Provide the [x, y] coordinate of the cell's center where the given text is located.  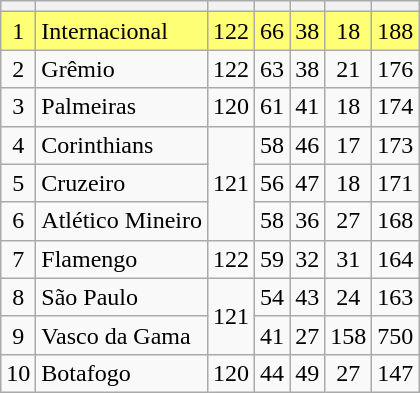
59 [272, 259]
2 [18, 69]
Atlético Mineiro [122, 221]
Grêmio [122, 69]
168 [396, 221]
171 [396, 183]
7 [18, 259]
54 [272, 297]
Botafogo [122, 373]
147 [396, 373]
3 [18, 107]
158 [348, 335]
750 [396, 335]
Corinthians [122, 145]
6 [18, 221]
173 [396, 145]
61 [272, 107]
1 [18, 31]
5 [18, 183]
Flamengo [122, 259]
17 [348, 145]
164 [396, 259]
66 [272, 31]
31 [348, 259]
49 [308, 373]
47 [308, 183]
Cruzeiro [122, 183]
Palmeiras [122, 107]
63 [272, 69]
176 [396, 69]
São Paulo [122, 297]
10 [18, 373]
188 [396, 31]
21 [348, 69]
8 [18, 297]
4 [18, 145]
46 [308, 145]
Vasco da Gama [122, 335]
174 [396, 107]
Internacional [122, 31]
56 [272, 183]
36 [308, 221]
32 [308, 259]
24 [348, 297]
44 [272, 373]
43 [308, 297]
9 [18, 335]
163 [396, 297]
